Determine the [X, Y] coordinate at the center of the cell enclosing the given text.  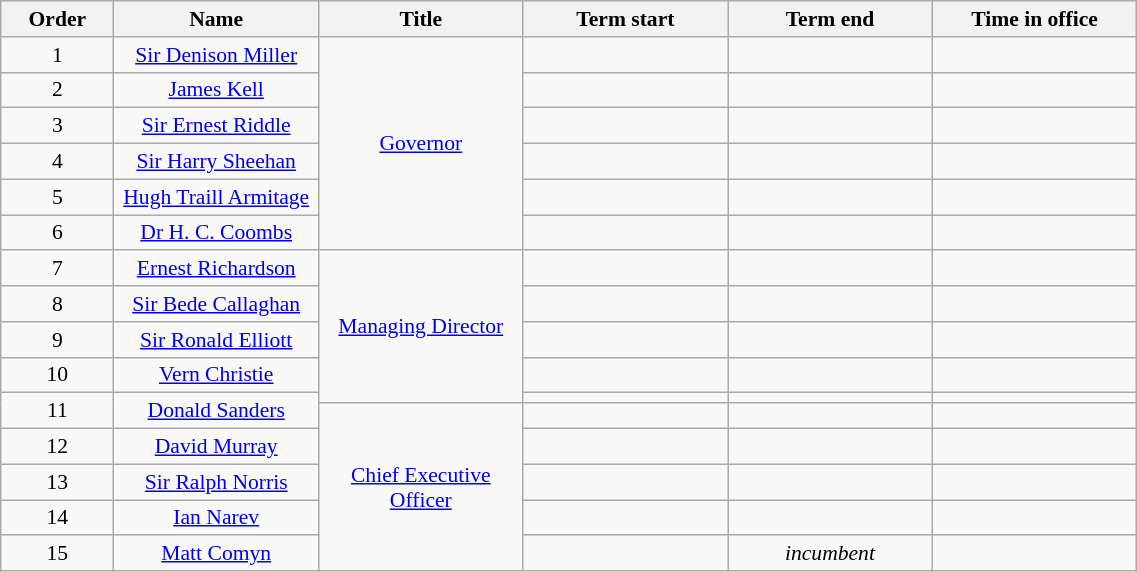
Donald Sanders [216, 411]
10 [58, 375]
Vern Christie [216, 375]
Term start [626, 19]
David Murray [216, 447]
14 [58, 518]
7 [58, 269]
Time in office [1034, 19]
2 [58, 90]
3 [58, 126]
Governor [420, 144]
1 [58, 55]
6 [58, 233]
15 [58, 554]
James Kell [216, 90]
Sir Harry Sheehan [216, 162]
Sir Denison Miller [216, 55]
11 [58, 411]
Dr H. C. Coombs [216, 233]
Matt Comyn [216, 554]
9 [58, 340]
12 [58, 447]
incumbent [830, 554]
Term end [830, 19]
Name [216, 19]
5 [58, 197]
Chief Executive Officer [420, 487]
4 [58, 162]
Sir Ronald Elliott [216, 340]
13 [58, 482]
Ian Narev [216, 518]
Title [420, 19]
Managing Director [420, 328]
Sir Bede Callaghan [216, 304]
Order [58, 19]
8 [58, 304]
Sir Ernest Riddle [216, 126]
Ernest Richardson [216, 269]
Sir Ralph Norris [216, 482]
Hugh Traill Armitage [216, 197]
